Provide the (x, y) coordinate of the cell's center where the given text is located.  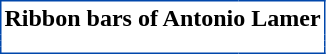
Ribbon bars of Antonio Lamer (163, 18)
